Output the [X, Y] coordinate of the center of the cell containing the given text.  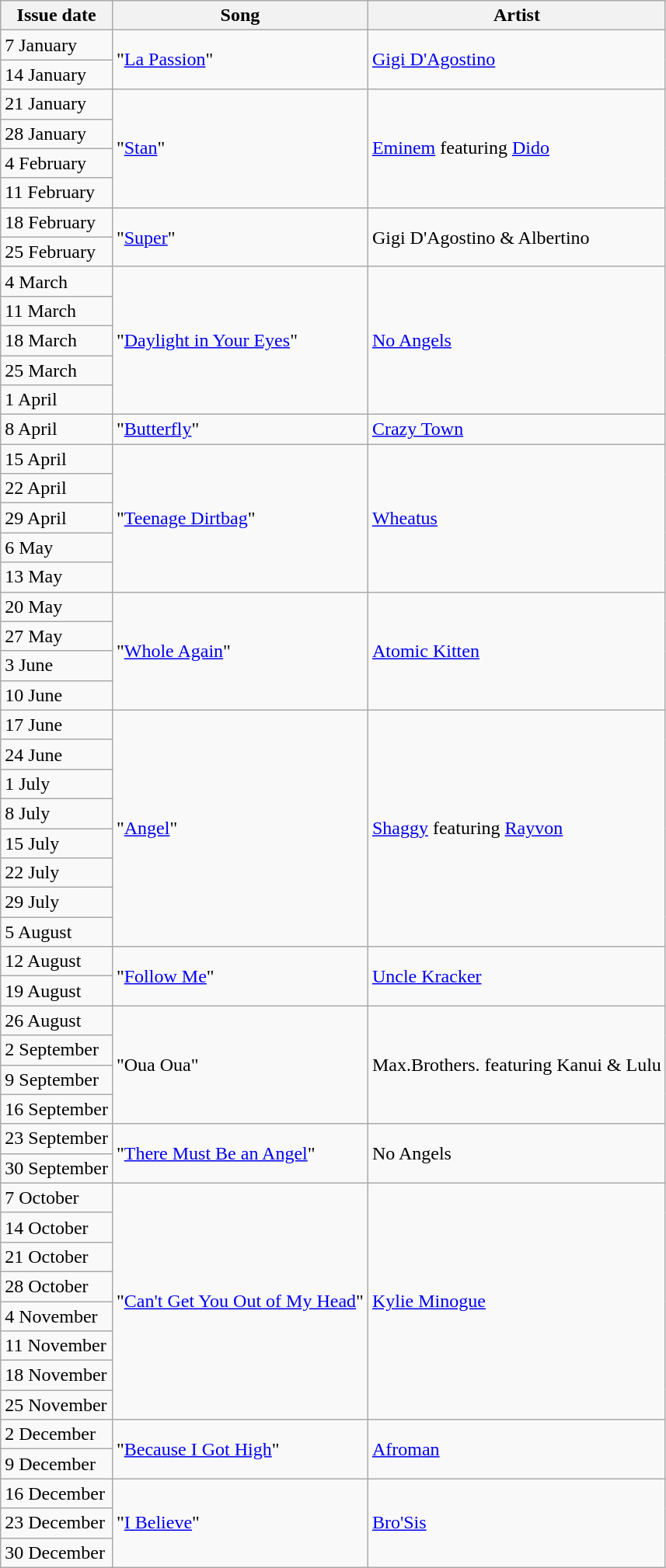
24 June [57, 754]
1 April [57, 400]
Bro'Sis [516, 1523]
20 May [57, 607]
11 February [57, 193]
Gigi D'Agostino [516, 60]
8 April [57, 429]
9 December [57, 1464]
4 March [57, 281]
25 March [57, 370]
30 September [57, 1168]
16 September [57, 1109]
"Butterfly" [239, 429]
"Daylight in Your Eyes" [239, 340]
18 November [57, 1375]
7 October [57, 1198]
"Super" [239, 237]
"Whole Again" [239, 651]
16 December [57, 1493]
25 November [57, 1405]
4 February [57, 163]
29 April [57, 518]
21 January [57, 104]
Song [239, 16]
22 April [57, 488]
"I Believe" [239, 1523]
Shaggy featuring Rayvon [516, 828]
Max.Brothers. featuring Kanui & Lulu [516, 1065]
"Angel" [239, 828]
2 September [57, 1050]
22 July [57, 873]
Afroman [516, 1449]
7 January [57, 45]
17 June [57, 725]
Kylie Minogue [516, 1301]
"There Must Be an Angel" [239, 1153]
Artist [516, 16]
6 May [57, 548]
14 October [57, 1227]
26 August [57, 1020]
"Stan" [239, 148]
"Follow Me" [239, 976]
Gigi D'Agostino & Albertino [516, 237]
4 November [57, 1316]
Wheatus [516, 518]
"Can't Get You Out of My Head" [239, 1301]
27 May [57, 636]
28 January [57, 134]
3 June [57, 666]
9 September [57, 1080]
8 July [57, 813]
21 October [57, 1257]
18 March [57, 340]
Eminem featuring Dido [516, 148]
14 January [57, 75]
"Teenage Dirtbag" [239, 518]
Uncle Kracker [516, 976]
23 December [57, 1523]
Crazy Town [516, 429]
30 December [57, 1552]
18 February [57, 222]
25 February [57, 252]
29 July [57, 902]
1 July [57, 784]
"La Passion" [239, 60]
Issue date [57, 16]
11 November [57, 1346]
10 June [57, 695]
13 May [57, 577]
Atomic Kitten [516, 651]
"Because I Got High" [239, 1449]
5 August [57, 932]
15 April [57, 459]
2 December [57, 1434]
11 March [57, 311]
15 July [57, 843]
19 August [57, 991]
28 October [57, 1286]
23 September [57, 1139]
"Oua Oua" [239, 1065]
12 August [57, 961]
